Pinpoint the cell where the given text exists, returning its [X, Y] midpoint coordinate. 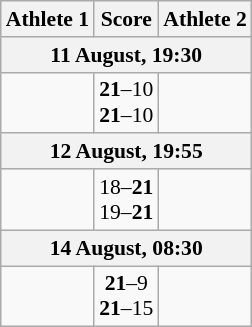
12 August, 19:55 [126, 152]
14 August, 08:30 [126, 248]
11 August, 19:30 [126, 55]
21–1021–10 [126, 102]
Athlete 1 [48, 19]
Score [126, 19]
Athlete 2 [204, 19]
21–921–15 [126, 296]
18–2119–21 [126, 200]
